For the text-containing cell, return its midpoint in [X, Y] coordinate format. 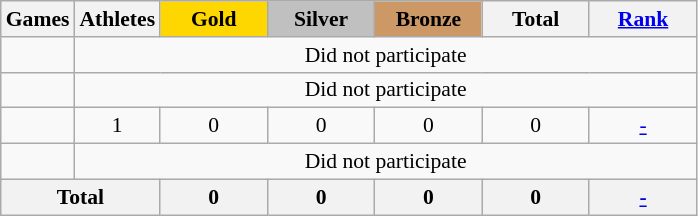
Athletes [117, 19]
Gold [214, 19]
Silver [320, 19]
1 [117, 126]
Bronze [428, 19]
Games [38, 19]
Rank [642, 19]
